Extract the [X, Y] coordinate from the center of the cell holding the provided text.  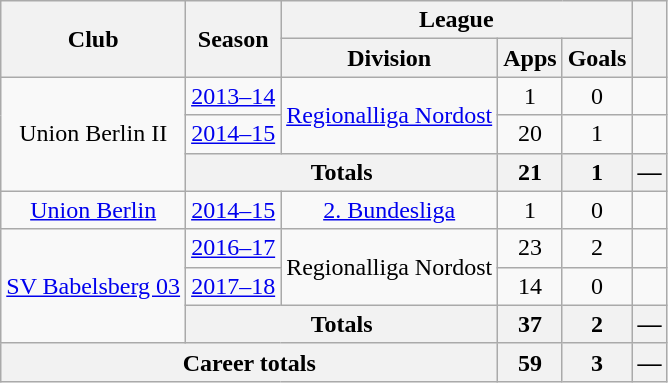
2016–17 [234, 248]
Club [94, 39]
Union Berlin II [94, 134]
Goals [597, 58]
Season [234, 39]
21 [530, 172]
Union Berlin [94, 210]
Career totals [250, 362]
SV Babelsberg 03 [94, 286]
2. Bundesliga [390, 210]
2017–18 [234, 286]
20 [530, 134]
Division [390, 58]
3 [597, 362]
37 [530, 324]
2013–14 [234, 96]
Apps [530, 58]
14 [530, 286]
59 [530, 362]
League [456, 20]
23 [530, 248]
